Output the (X, Y) coordinate of the center of the cell containing the given text.  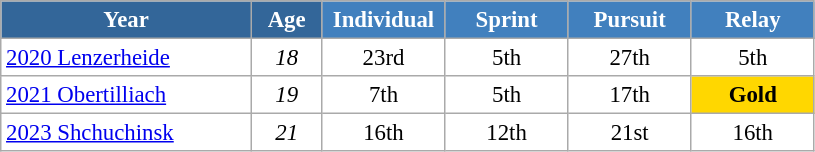
17th (630, 95)
Year (126, 20)
21st (630, 133)
Gold (752, 95)
Relay (752, 20)
19 (286, 95)
12th (506, 133)
Sprint (506, 20)
Pursuit (630, 20)
2023 Shchuchinsk (126, 133)
2021 Obertilliach (126, 95)
18 (286, 58)
27th (630, 58)
Individual (384, 20)
2020 Lenzerheide (126, 58)
21 (286, 133)
Age (286, 20)
7th (384, 95)
23rd (384, 58)
